Determine the (X, Y) coordinate at the center of the cell enclosing the given text.  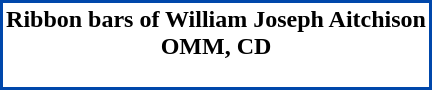
Ribbon bars of William Joseph Aitchison OMM, CD (216, 46)
